Extract the [x, y] coordinate from the center of the cell holding the provided text.  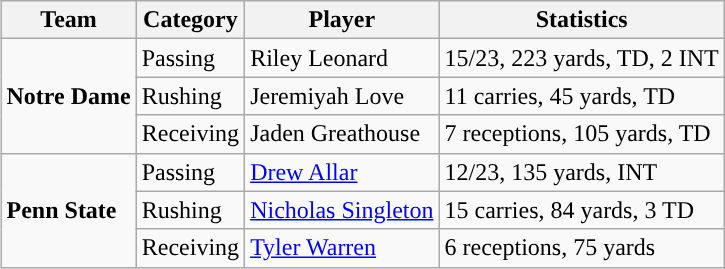
7 receptions, 105 yards, TD [582, 134]
Penn State [68, 210]
6 receptions, 75 yards [582, 248]
Nicholas Singleton [342, 210]
Riley Leonard [342, 58]
15/23, 223 yards, TD, 2 INT [582, 58]
12/23, 135 yards, INT [582, 172]
Tyler Warren [342, 248]
Statistics [582, 20]
15 carries, 84 yards, 3 TD [582, 210]
Team [68, 20]
Drew Allar [342, 172]
11 carries, 45 yards, TD [582, 96]
Notre Dame [68, 96]
Player [342, 20]
Jeremiyah Love [342, 96]
Jaden Greathouse [342, 134]
Category [190, 20]
